Identify which cell holds the provided text, then report its (X, Y) central coordinate. 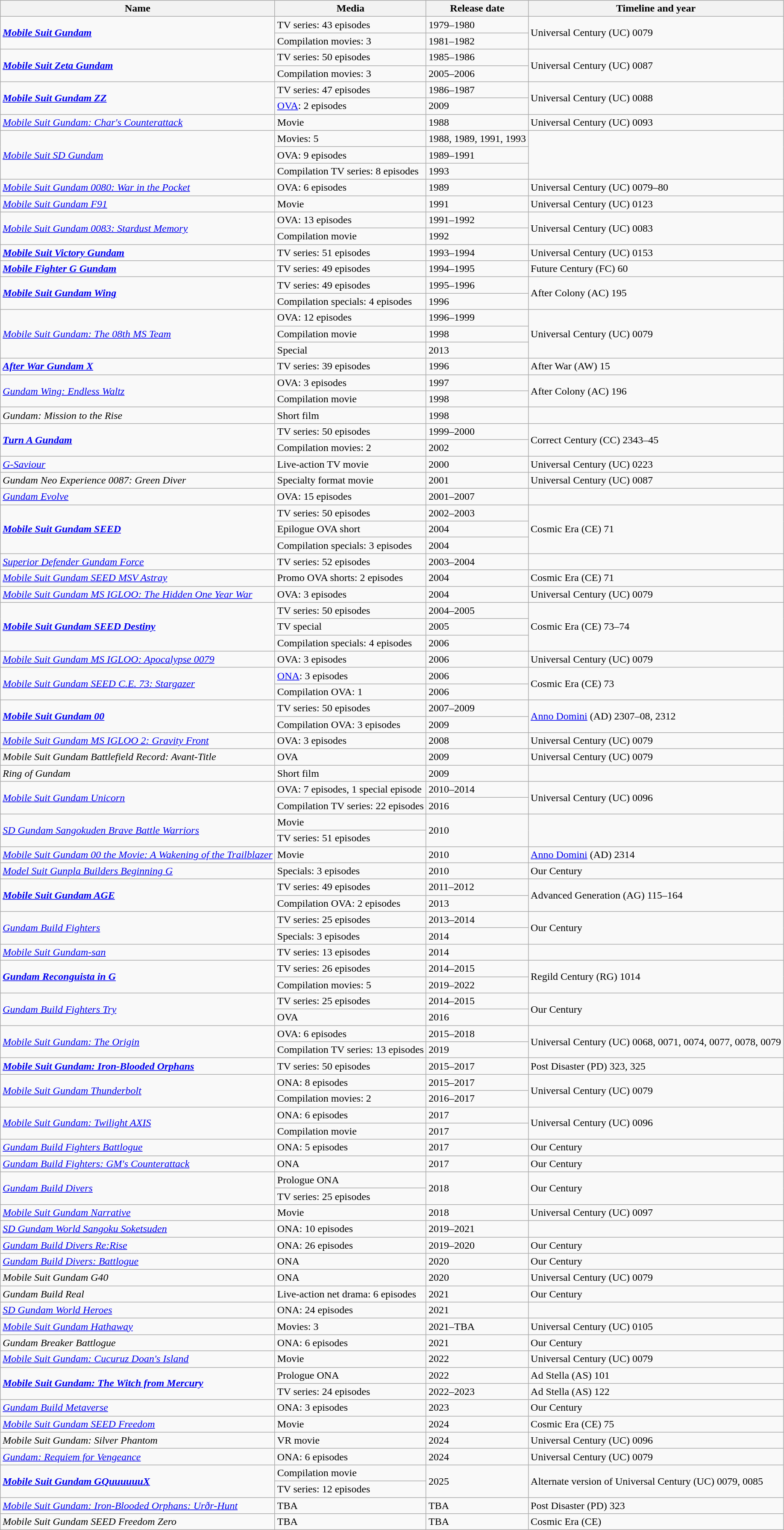
Mobile Suit SD Gundam (138, 155)
Universal Century (UC) 0079–80 (656, 187)
Mobile Suit Gundam: The 08th MS Team (138, 334)
2003–2004 (477, 562)
Mobile Suit Gundam Battlefield Record: Avant-Title (138, 757)
Cosmic Era (CE) 73 (656, 684)
Mobile Suit Gundam Unicorn (138, 798)
Gundam: Requiem for Vengeance (138, 1456)
TV series: 24 episodes (350, 1391)
Gundam Build Real (138, 1294)
Mobile Suit Gundam: Twilight AXIS (138, 1123)
1999–2000 (477, 431)
Live-action TV movie (350, 464)
Release date (477, 9)
Mobile Suit Gundam: Silver Phantom (138, 1440)
2019 (477, 1050)
Compilation TV series: 8 episodes (350, 171)
Mobile Suit Gundam: The Origin (138, 1042)
Mobile Suit Gundam: Iron-Blooded Orphans (138, 1066)
Mobile Suit Gundam ZZ (138, 98)
Gundam Build Fighters (138, 928)
Mobile Suit Gundam 00 the Movie: A Wakening of the Trailblazer (138, 855)
1988 (477, 122)
1989 (477, 187)
Mobile Suit Gundam: Cucuruz Doan's Island (138, 1359)
Gundam Build Fighters Battlogue (138, 1147)
Mobile Suit Gundam Narrative (138, 1212)
Compilation OVA: 2 episodes (350, 903)
Mobile Suit Gundam: Iron-Blooded Orphans: Urðr-Hunt (138, 1505)
TV series: 52 episodes (350, 562)
Epilogue OVA short (350, 529)
Advanced Generation (AG) 115–164 (656, 895)
Mobile Suit Gundam MS IGLOO: Apocalypse 0079 (138, 659)
Cosmic Era (CE) 73–74 (656, 627)
1994–1995 (477, 269)
1988, 1989, 1991, 1993 (477, 139)
Mobile Suit Gundam F91 (138, 204)
Gundam: Mission to the Rise (138, 415)
Mobile Suit Gundam MS IGLOO 2: Gravity Front (138, 741)
VR movie (350, 1440)
ONA: 8 episodes (350, 1082)
After War (AW) 15 (656, 366)
Promo OVA shorts: 2 episodes (350, 578)
1989–1991 (477, 155)
2005–2006 (477, 74)
Mobile Suit Gundam SEED Freedom (138, 1424)
Mobile Suit Gundam (138, 33)
Ad Stella (AS) 101 (656, 1375)
1997 (477, 383)
Mobile Suit Gundam Hathaway (138, 1327)
Universal Century (UC) 0093 (656, 122)
2008 (477, 741)
Universal Century (UC) 0068, 0071, 0074, 0077, 0078, 0079 (656, 1042)
Future Century (FC) 60 (656, 269)
Mobile Suit Gundam SEED C.E. 73: Stargazer (138, 684)
TV series: 47 episodes (350, 90)
Gundam Build Fighters Try (138, 1009)
OVA: 9 episodes (350, 155)
After War Gundam X (138, 366)
Mobile Fighter G Gundam (138, 269)
Gundam Reconguista in G (138, 976)
Compilation movies: 5 (350, 985)
2010–2014 (477, 790)
Live-action net drama: 6 episodes (350, 1294)
TV series: 12 episodes (350, 1489)
Mobile Suit Gundam 00 (138, 716)
Mobile Suit Gundam G40 (138, 1278)
Mobile Suit Gundam MS IGLOO: The Hidden One Year War (138, 594)
2002 (477, 448)
ONA: 24 episodes (350, 1310)
1992 (477, 236)
2011–2012 (477, 887)
2000 (477, 464)
1991–1992 (477, 220)
OVA: 2 episodes (350, 106)
OVA: 12 episodes (350, 318)
Gundam Build Divers Re:Rise (138, 1245)
ONA: 26 episodes (350, 1245)
Gundam Build Divers (138, 1188)
Gundam Build Metaverse (138, 1408)
TV series: 13 episodes (350, 952)
Anno Domini (AD) 2314 (656, 855)
Universal Century (UC) 0083 (656, 228)
1981–1982 (477, 41)
2013–2014 (477, 920)
ONA: 5 episodes (350, 1147)
Universal Century (UC) 0153 (656, 253)
Mobile Suit Gundam SEED Destiny (138, 627)
2004–2005 (477, 610)
Compilation specials: 3 episodes (350, 545)
Mobile Suit Gundam GQuuuuuuX (138, 1481)
Cosmic Era (CE) 75 (656, 1424)
G-Saviour (138, 464)
TV special (350, 627)
2001–2007 (477, 497)
Mobile Suit Gundam SEED Freedom Zero (138, 1522)
Gundam Neo Experience 0087: Green Diver (138, 481)
Mobile Suit Gundam Wing (138, 293)
ONA: 10 episodes (350, 1229)
Post Disaster (PD) 323, 325 (656, 1066)
SD Gundam World Sangoku Soketsuden (138, 1229)
2005 (477, 627)
Anno Domini (AD) 2307–08, 2312 (656, 716)
2023 (477, 1408)
TV series: 39 episodes (350, 366)
1986–1987 (477, 90)
2019–2021 (477, 1229)
Gundam Wing: Endless Waltz (138, 391)
1995–1996 (477, 285)
1991 (477, 204)
OVA: 13 episodes (350, 220)
OVA: 7 episodes, 1 special episode (350, 790)
Ring of Gundam (138, 773)
2015–2018 (477, 1034)
Mobile Suit Victory Gundam (138, 253)
Superior Defender Gundam Force (138, 562)
Mobile Suit Gundam: The Witch from Mercury (138, 1383)
Universal Century (UC) 0088 (656, 98)
SD Gundam World Heroes (138, 1310)
Gundam Build Divers: Battlogue (138, 1262)
Correct Century (CC) 2343–45 (656, 439)
2022–2023 (477, 1391)
1979–1980 (477, 25)
Compilation TV series: 22 episodes (350, 806)
Regild Century (RG) 1014 (656, 976)
Movies: 3 (350, 1327)
Gundam Build Fighters: GM's Counterattack (138, 1164)
Universal Century (UC) 0123 (656, 204)
Special (350, 350)
Mobile Suit Zeta Gundam (138, 65)
Compilation OVA: 1 (350, 692)
Mobile Suit Gundam: Char's Counterattack (138, 122)
Mobile Suit Gundam 0083: Stardust Memory (138, 228)
1985–1986 (477, 57)
Movies: 5 (350, 139)
After Colony (AC) 196 (656, 391)
2001 (477, 481)
2019–2022 (477, 985)
Mobile Suit Gundam SEED (138, 529)
2025 (477, 1481)
Compilation OVA: 3 episodes (350, 725)
1993 (477, 171)
Gundam Evolve (138, 497)
Mobile Suit Gundam AGE (138, 895)
Mobile Suit Gundam-san (138, 952)
1996–1999 (477, 318)
Universal Century (UC) 0223 (656, 464)
Gundam Breaker Battlogue (138, 1343)
Timeline and year (656, 9)
Turn A Gundam (138, 439)
Specialty format movie (350, 481)
2021–TBA (477, 1327)
Model Suit Gunpla Builders Beginning G (138, 871)
2019–2020 (477, 1245)
2007–2009 (477, 708)
Mobile Suit Gundam 0080: War in the Pocket (138, 187)
Universal Century (UC) 0105 (656, 1327)
TV series: 43 episodes (350, 25)
1993–1994 (477, 253)
Universal Century (UC) 0097 (656, 1212)
Media (350, 9)
2002–2003 (477, 513)
SD Gundam Sangokuden Brave Battle Warriors (138, 830)
Post Disaster (PD) 323 (656, 1505)
Alternate version of Universal Century (UC) 0079, 0085 (656, 1481)
OVA: 15 episodes (350, 497)
Mobile Suit Gundam SEED MSV Astray (138, 578)
Compilation TV series: 13 episodes (350, 1050)
After Colony (AC) 195 (656, 293)
Name (138, 9)
2016–2017 (477, 1099)
Cosmic Era (CE) (656, 1522)
Ad Stella (AS) 122 (656, 1391)
Mobile Suit Gundam Thunderbolt (138, 1091)
TV series: 26 episodes (350, 968)
